Extract the (x, y) coordinate from the center of the cell holding the provided text.  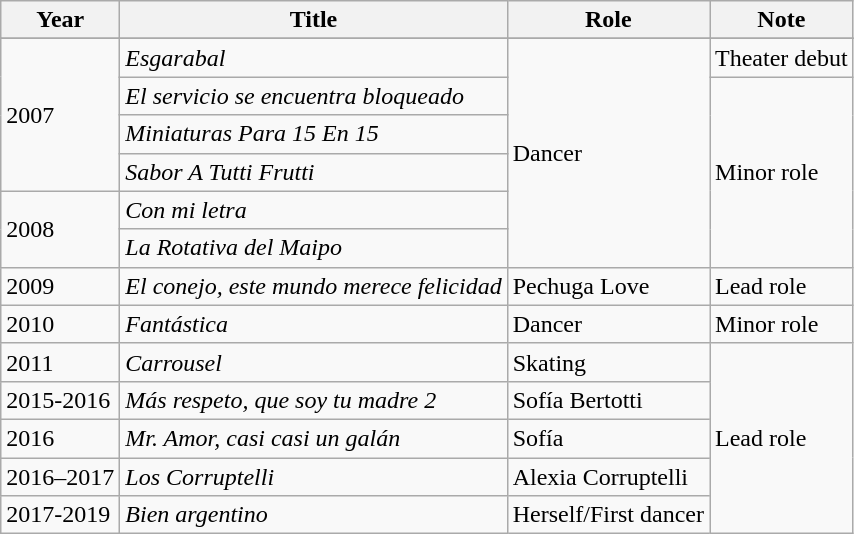
Sabor A Tutti Frutti (314, 172)
Mr. Amor, casi casi un galán (314, 438)
El servicio se encuentra bloqueado (314, 96)
Note (782, 20)
2010 (60, 324)
Los Corruptelli (314, 477)
Theater debut (782, 58)
2009 (60, 286)
El conejo, este mundo merece felicidad (314, 286)
Fantástica (314, 324)
2017-2019 (60, 515)
Esgarabal (314, 58)
La Rotativa del Maipo (314, 248)
Más respeto, que soy tu madre 2 (314, 400)
2015-2016 (60, 400)
Herself/First dancer (608, 515)
Carrousel (314, 362)
Year (60, 20)
Con mi letra (314, 210)
2016 (60, 438)
2007 (60, 115)
Sofía Bertotti (608, 400)
2016–2017 (60, 477)
Bien argentino (314, 515)
2008 (60, 229)
Pechuga Love (608, 286)
Alexia Corruptelli (608, 477)
Role (608, 20)
2011 (60, 362)
Title (314, 20)
Sofía (608, 438)
Miniaturas Para 15 En 15 (314, 134)
Skating (608, 362)
